Capture the cell that displays the provided text and extract its [X, Y] central coordinate. 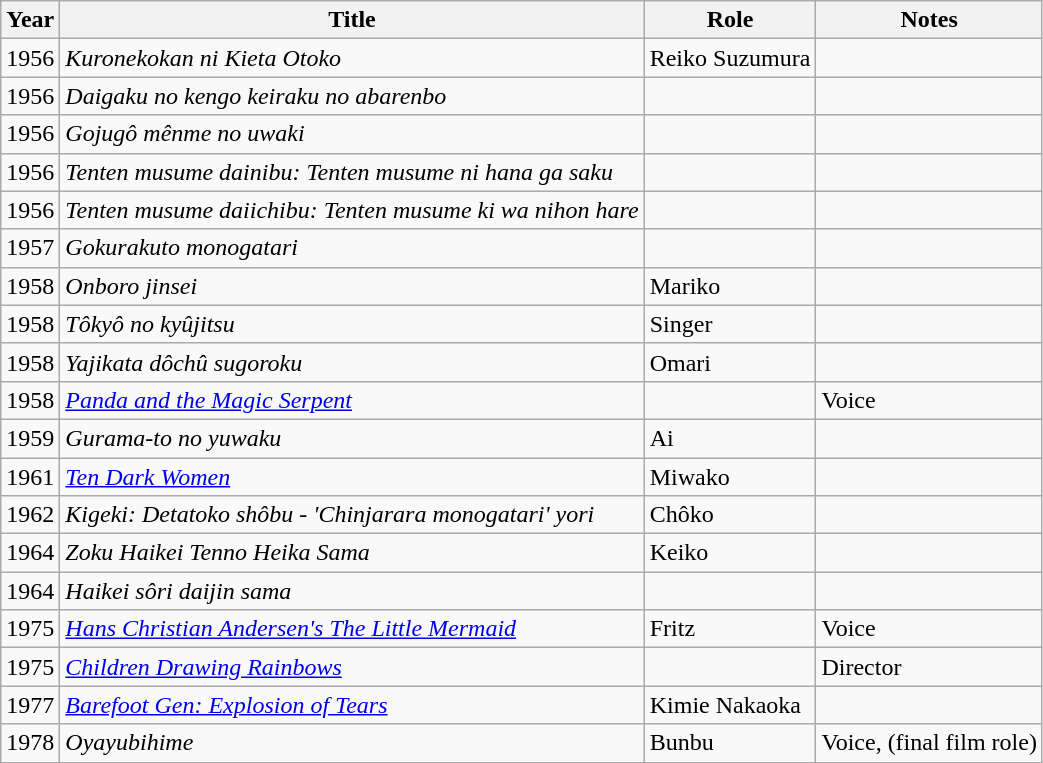
Kimie Nakaoka [730, 705]
Fritz [730, 629]
Gokurakuto monogatari [352, 248]
Tenten musume dainibu: Tenten musume ni hana ga saku [352, 172]
Ai [730, 438]
Hans Christian Andersen's The Little Mermaid [352, 629]
Miwako [730, 477]
Voice, (final film role) [930, 743]
Barefoot Gen: Explosion of Tears [352, 705]
Haikei sôri daijin sama [352, 591]
Title [352, 20]
Omari [730, 362]
Daigaku no kengo keiraku no abarenbo [352, 96]
1961 [30, 477]
Zoku Haikei Tenno Heika Sama [352, 553]
1959 [30, 438]
Gurama-to no yuwaku [352, 438]
Director [930, 667]
Keiko [730, 553]
Panda and the Magic Serpent [352, 400]
Singer [730, 324]
Role [730, 20]
Tenten musume daiichibu: Tenten musume ki wa nihon hare [352, 210]
Ten Dark Women [352, 477]
Reiko Suzumura [730, 58]
Children Drawing Rainbows [352, 667]
1977 [30, 705]
Year [30, 20]
Kigeki: Detatoko shôbu - 'Chinjarara monogatari' yori [352, 515]
1957 [30, 248]
Chôko [730, 515]
Kuronekokan ni Kieta Otoko [352, 58]
Oyayubihime [352, 743]
Onboro jinsei [352, 286]
Yajikata dôchû sugoroku [352, 362]
1978 [30, 743]
Mariko [730, 286]
Tôkyô no kyûjitsu [352, 324]
Gojugô mênme no uwaki [352, 134]
Bunbu [730, 743]
Notes [930, 20]
1962 [30, 515]
